For the text-containing cell, return its midpoint in (x, y) coordinate format. 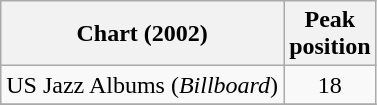
Chart (2002) (142, 34)
Peakposition (330, 34)
US Jazz Albums (Billboard) (142, 85)
18 (330, 85)
